Provide the (x, y) coordinate of the cell's center where the given text is located.  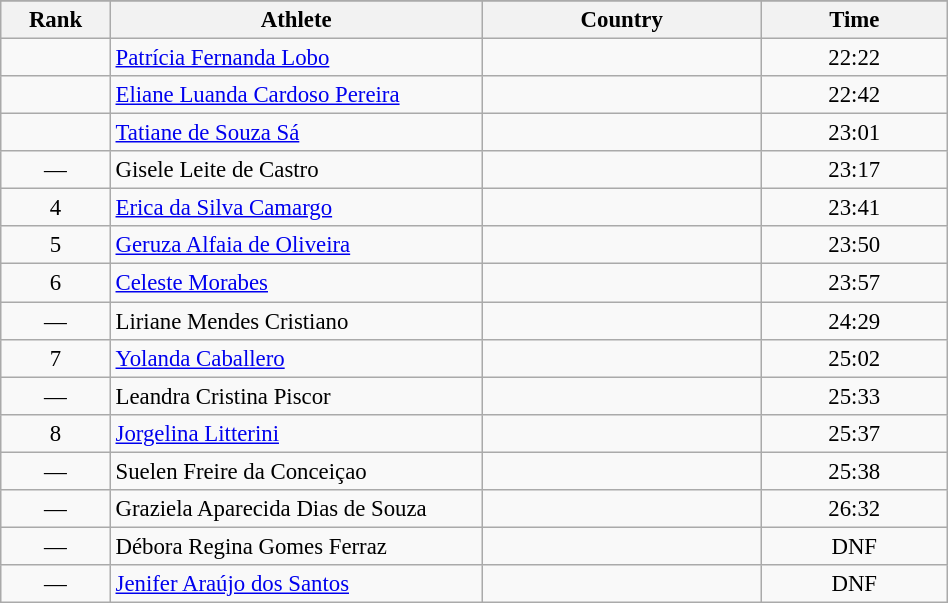
Country (622, 20)
Graziela Aparecida Dias de Souza (296, 509)
Celeste Morabes (296, 283)
22:42 (854, 95)
7 (56, 358)
Débora Regina Gomes Ferraz (296, 546)
Geruza Alfaia de Oliveira (296, 245)
22:22 (854, 58)
23:17 (854, 170)
5 (56, 245)
Time (854, 20)
Gisele Leite de Castro (296, 170)
25:37 (854, 433)
Patrícia Fernanda Lobo (296, 58)
23:01 (854, 133)
24:29 (854, 321)
Suelen Freire da Conceiçao (296, 471)
23:50 (854, 245)
26:32 (854, 509)
Erica da Silva Camargo (296, 208)
Athlete (296, 20)
Jenifer Araújo dos Santos (296, 584)
Rank (56, 20)
4 (56, 208)
8 (56, 433)
Tatiane de Souza Sá (296, 133)
Liriane Mendes Cristiano (296, 321)
Jorgelina Litterini (296, 433)
Yolanda Caballero (296, 358)
Eliane Luanda Cardoso Pereira (296, 95)
Leandra Cristina Piscor (296, 396)
23:41 (854, 208)
25:02 (854, 358)
25:33 (854, 396)
25:38 (854, 471)
23:57 (854, 283)
6 (56, 283)
